Identify which cell holds the provided text, then report its [X, Y] central coordinate. 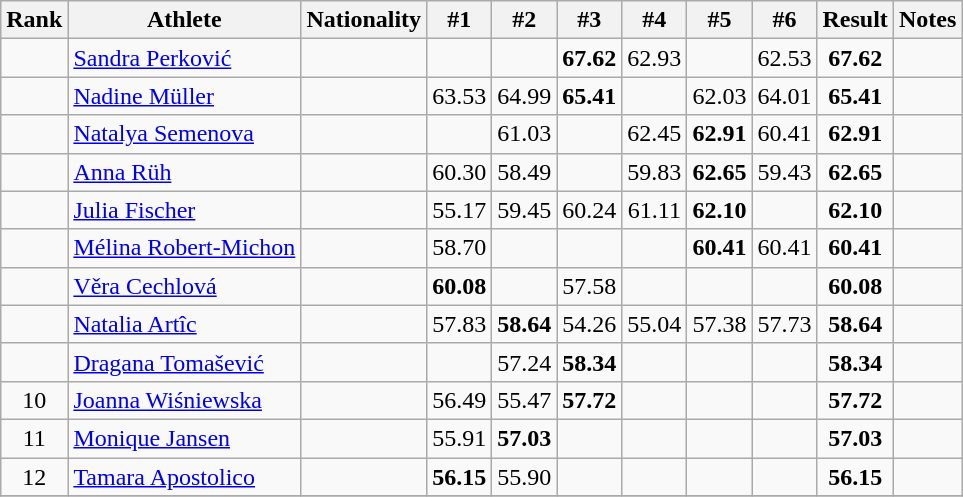
Result [855, 20]
Natalia Artîc [184, 324]
Natalya Semenova [184, 134]
12 [34, 477]
59.83 [654, 172]
62.93 [654, 58]
#5 [720, 20]
Dragana Tomašević [184, 362]
54.26 [590, 324]
Notes [927, 20]
Julia Fischer [184, 210]
61.11 [654, 210]
55.90 [524, 477]
Věra Cechlová [184, 286]
56.49 [460, 400]
Sandra Perković [184, 58]
64.01 [784, 96]
Joanna Wiśniewska [184, 400]
55.04 [654, 324]
62.45 [654, 134]
11 [34, 438]
55.17 [460, 210]
58.49 [524, 172]
10 [34, 400]
59.45 [524, 210]
57.58 [590, 286]
Nationality [364, 20]
55.47 [524, 400]
63.53 [460, 96]
#1 [460, 20]
57.73 [784, 324]
59.43 [784, 172]
61.03 [524, 134]
#3 [590, 20]
Rank [34, 20]
57.38 [720, 324]
Athlete [184, 20]
Mélina Robert-Michon [184, 248]
#4 [654, 20]
60.30 [460, 172]
58.70 [460, 248]
62.03 [720, 96]
Tamara Apostolico [184, 477]
55.91 [460, 438]
57.83 [460, 324]
#2 [524, 20]
Monique Jansen [184, 438]
60.24 [590, 210]
64.99 [524, 96]
62.53 [784, 58]
Nadine Müller [184, 96]
#6 [784, 20]
Anna Rüh [184, 172]
57.24 [524, 362]
